Detect which cell encompasses the target text, then output its (X, Y) center coordinate. 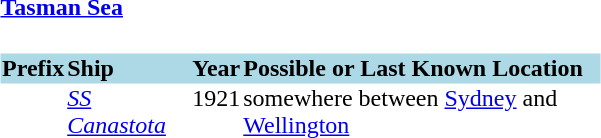
Prefix (32, 69)
Year (216, 69)
Ship (128, 69)
Possible or Last Known Location (422, 69)
